From the cell containing the given text, extract its center point as [x, y] coordinate. 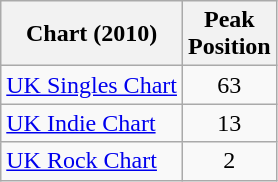
13 [229, 123]
UK Singles Chart [92, 85]
UK Rock Chart [92, 161]
63 [229, 85]
Chart (2010) [92, 34]
PeakPosition [229, 34]
2 [229, 161]
UK Indie Chart [92, 123]
